Locate the cell with the specified text and output its (x, y) center coordinate. 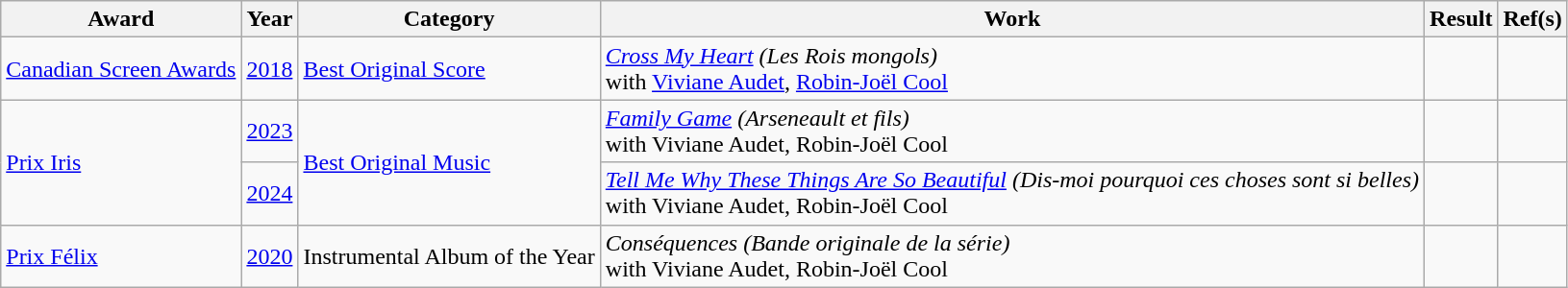
2018 (269, 69)
Instrumental Album of the Year (449, 255)
Prix Iris (121, 162)
Year (269, 19)
Best Original Score (449, 69)
2024 (269, 194)
Ref(s) (1532, 19)
Category (449, 19)
Award (121, 19)
Tell Me Why These Things Are So Beautiful (Dis-moi pourquoi ces choses sont si belles)with Viviane Audet, Robin-Joël Cool (1011, 194)
2023 (269, 131)
2020 (269, 255)
Best Original Music (449, 162)
Conséquences (Bande originale de la série)with Viviane Audet, Robin-Joël Cool (1011, 255)
Family Game (Arseneault et fils)with Viviane Audet, Robin-Joël Cool (1011, 131)
Canadian Screen Awards (121, 69)
Work (1011, 19)
Cross My Heart (Les Rois mongols)with Viviane Audet, Robin-Joël Cool (1011, 69)
Result (1461, 19)
Prix Félix (121, 255)
